From the cell containing the given text, extract its center point as (x, y) coordinate. 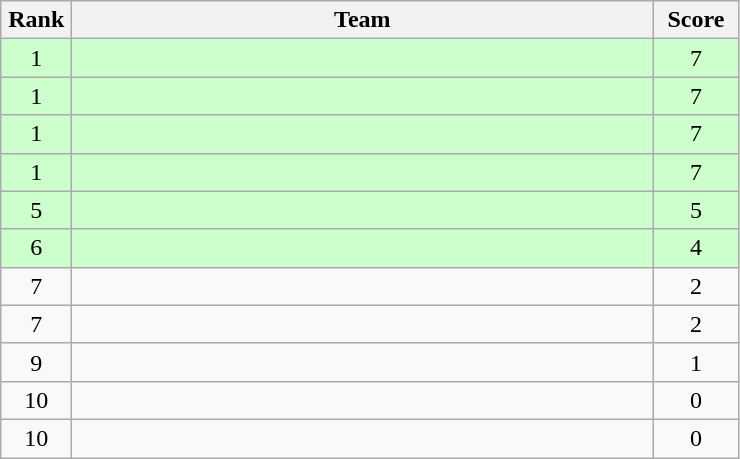
4 (696, 248)
6 (36, 248)
Rank (36, 20)
Team (362, 20)
Score (696, 20)
9 (36, 362)
